From the cell containing the given text, extract its center point as (X, Y) coordinate. 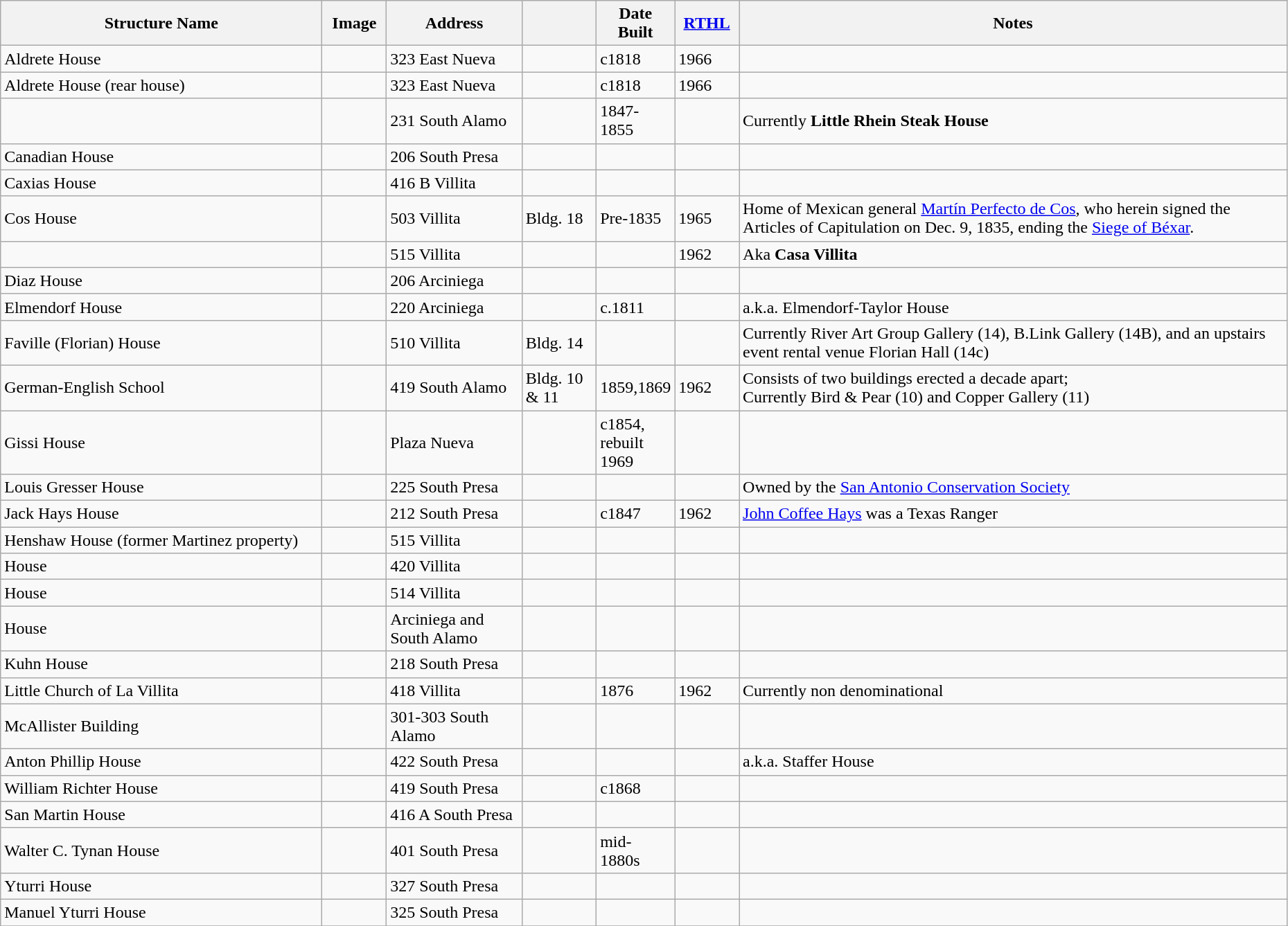
206 South Presa (455, 157)
Address (455, 24)
225 South Presa (455, 488)
327 South Presa (455, 886)
416 B Villita (455, 183)
Little Church of La Villita (161, 691)
RTHL (707, 24)
mid-1880s (636, 851)
Aldrete House (161, 59)
William Richter House (161, 788)
Currently non denominational (1013, 691)
419 South Alamo (455, 388)
Diaz House (161, 281)
Elmendorf House (161, 307)
Henshaw House (former Martinez property) (161, 540)
1876 (636, 691)
c1854, rebuilt 1969 (636, 442)
Manuel Yturri House (161, 912)
c.1811 (636, 307)
416 A South Presa (455, 814)
c1868 (636, 788)
Bldg. 18 (558, 219)
Arciniega and South Alamo (455, 629)
Plaza Nueva (455, 442)
218 South Presa (455, 664)
Date Built (636, 24)
Owned by the San Antonio Conservation Society (1013, 488)
419 South Presa (455, 788)
418 Villita (455, 691)
325 South Presa (455, 912)
Structure Name (161, 24)
Walter C. Tynan House (161, 851)
231 South Alamo (455, 121)
Aka Casa Villita (1013, 254)
a.k.a. Elmendorf-Taylor House (1013, 307)
514 Villita (455, 593)
420 Villita (455, 567)
Currently Little Rhein Steak House (1013, 121)
a.k.a. Staffer House (1013, 762)
McAllister Building (161, 726)
1847-1855 (636, 121)
1965 (707, 219)
1859,1869 (636, 388)
Louis Gresser House (161, 488)
Gissi House (161, 442)
422 South Presa (455, 762)
Anton Phillip House (161, 762)
German-English School (161, 388)
San Martin House (161, 814)
510 Villita (455, 342)
Faville (Florian) House (161, 342)
220 Arciniega (455, 307)
301-303 South Alamo (455, 726)
Cos House (161, 219)
212 South Presa (455, 514)
Currently River Art Group Gallery (14), B.Link Gallery (14B), and an upstairs event rental venue Florian Hall (14c) (1013, 342)
Aldrete House (rear house) (161, 85)
503 Villita (455, 219)
Canadian House (161, 157)
Jack Hays House (161, 514)
John Coffee Hays was a Texas Ranger (1013, 514)
206 Arciniega (455, 281)
Caxias House (161, 183)
Image (355, 24)
Pre-1835 (636, 219)
Bldg. 14 (558, 342)
Home of Mexican general Martín Perfecto de Cos, who herein signed the Articles of Capitulation on Dec. 9, 1835, ending the Siege of Béxar. (1013, 219)
Bldg. 10 & 11 (558, 388)
401 South Presa (455, 851)
Notes (1013, 24)
c1847 (636, 514)
Kuhn House (161, 664)
Consists of two buildings erected a decade apart;Currently Bird & Pear (10) and Copper Gallery (11) (1013, 388)
Yturri House (161, 886)
